Detect which cell encompasses the target text, then output its [X, Y] center coordinate. 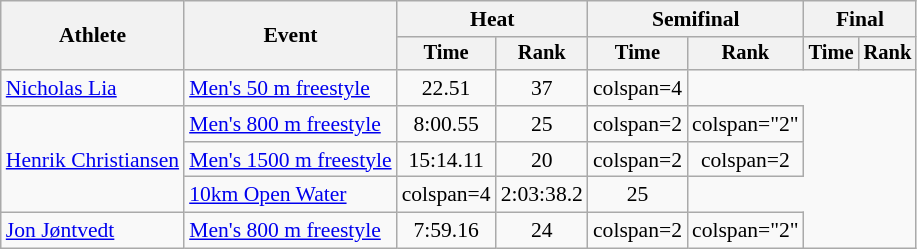
Men's 1500 m freestyle [290, 160]
10km Open Water [290, 195]
Men's 50 m freestyle [290, 88]
Final [860, 19]
Nicholas Lia [92, 88]
Semifinal [696, 19]
20 [542, 160]
2:03:38.2 [542, 195]
Henrik Christiansen [92, 160]
37 [542, 88]
Jon Jøntvedt [92, 231]
22.51 [446, 88]
8:00.55 [446, 124]
15:14.11 [446, 160]
24 [542, 231]
Event [290, 36]
Athlete [92, 36]
Heat [492, 19]
7:59.16 [446, 231]
